Scan for the cell matching the given text and deliver its [X, Y] coordinate at center. 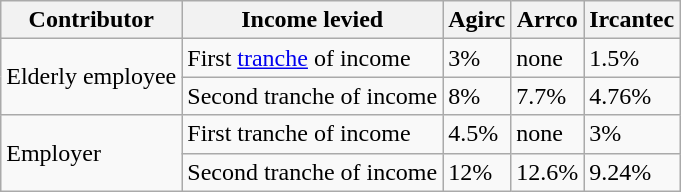
7.7% [548, 96]
4.5% [477, 134]
12.6% [548, 172]
Contributor [92, 20]
Elderly employee [92, 77]
Employer [92, 153]
4.76% [632, 96]
Ircantec [632, 20]
1.5% [632, 58]
Income levied [312, 20]
12% [477, 172]
Agirc [477, 20]
9.24% [632, 172]
8% [477, 96]
Arrco [548, 20]
